Return [x, y] of the center of cell containing provided text 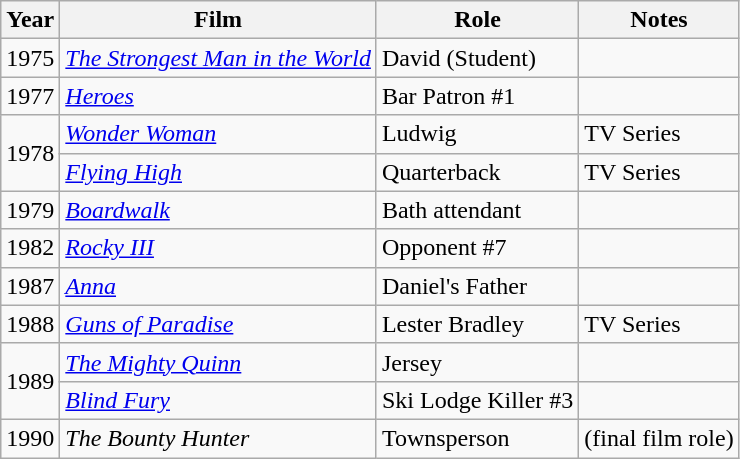
1975 [30, 58]
The Strongest Man in the World [218, 58]
1978 [30, 153]
Flying High [218, 172]
Film [218, 20]
Ski Lodge Killer #3 [477, 400]
Daniel's Father [477, 286]
1979 [30, 210]
1982 [30, 248]
Opponent #7 [477, 248]
Jersey [477, 362]
1977 [30, 96]
Anna [218, 286]
Guns of Paradise [218, 324]
Bath attendant [477, 210]
Boardwalk [218, 210]
1988 [30, 324]
Quarterback [477, 172]
Role [477, 20]
Notes [659, 20]
David (Student) [477, 58]
1989 [30, 381]
Wonder Woman [218, 134]
Heroes [218, 96]
Lester Bradley [477, 324]
Ludwig [477, 134]
Rocky III [218, 248]
(final film role) [659, 438]
The Bounty Hunter [218, 438]
Year [30, 20]
The Mighty Quinn [218, 362]
1987 [30, 286]
Blind Fury [218, 400]
1990 [30, 438]
Townsperson [477, 438]
Bar Patron #1 [477, 96]
